Search for the cell housing the specified text and yield its (X, Y) center coordinate. 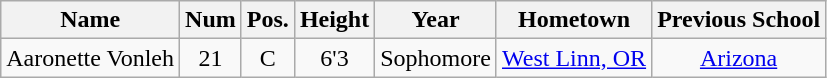
Year (436, 20)
Num (211, 20)
Aaronette Vonleh (90, 58)
Previous School (739, 20)
Arizona (739, 58)
West Linn, OR (574, 58)
21 (211, 58)
Name (90, 20)
Sophomore (436, 58)
Hometown (574, 20)
C (268, 58)
Pos. (268, 20)
Height (334, 20)
6'3 (334, 58)
